Find where the given text appears and provide that cell's center as (x, y) coordinate. 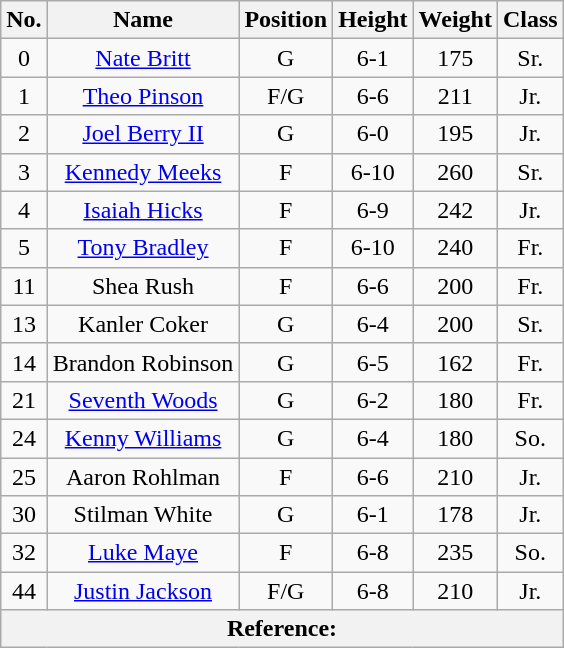
Justin Jackson (143, 591)
235 (455, 553)
6-5 (373, 362)
30 (24, 515)
6-0 (373, 134)
240 (455, 248)
4 (24, 210)
44 (24, 591)
Position (286, 20)
3 (24, 172)
0 (24, 58)
Luke Maye (143, 553)
178 (455, 515)
Aaron Rohlman (143, 477)
Stilman White (143, 515)
Joel Berry II (143, 134)
195 (455, 134)
14 (24, 362)
No. (24, 20)
Height (373, 20)
2 (24, 134)
21 (24, 400)
Kennedy Meeks (143, 172)
5 (24, 248)
Isaiah Hicks (143, 210)
11 (24, 286)
Nate Britt (143, 58)
25 (24, 477)
175 (455, 58)
13 (24, 324)
Seventh Woods (143, 400)
Name (143, 20)
211 (455, 96)
162 (455, 362)
Theo Pinson (143, 96)
260 (455, 172)
Shea Rush (143, 286)
32 (24, 553)
6-9 (373, 210)
Reference: (282, 629)
Tony Bradley (143, 248)
Brandon Robinson (143, 362)
24 (24, 438)
Kanler Coker (143, 324)
242 (455, 210)
Weight (455, 20)
Kenny Williams (143, 438)
6-2 (373, 400)
Class (530, 20)
1 (24, 96)
